Scan for the cell matching the given text and deliver its (x, y) coordinate at center. 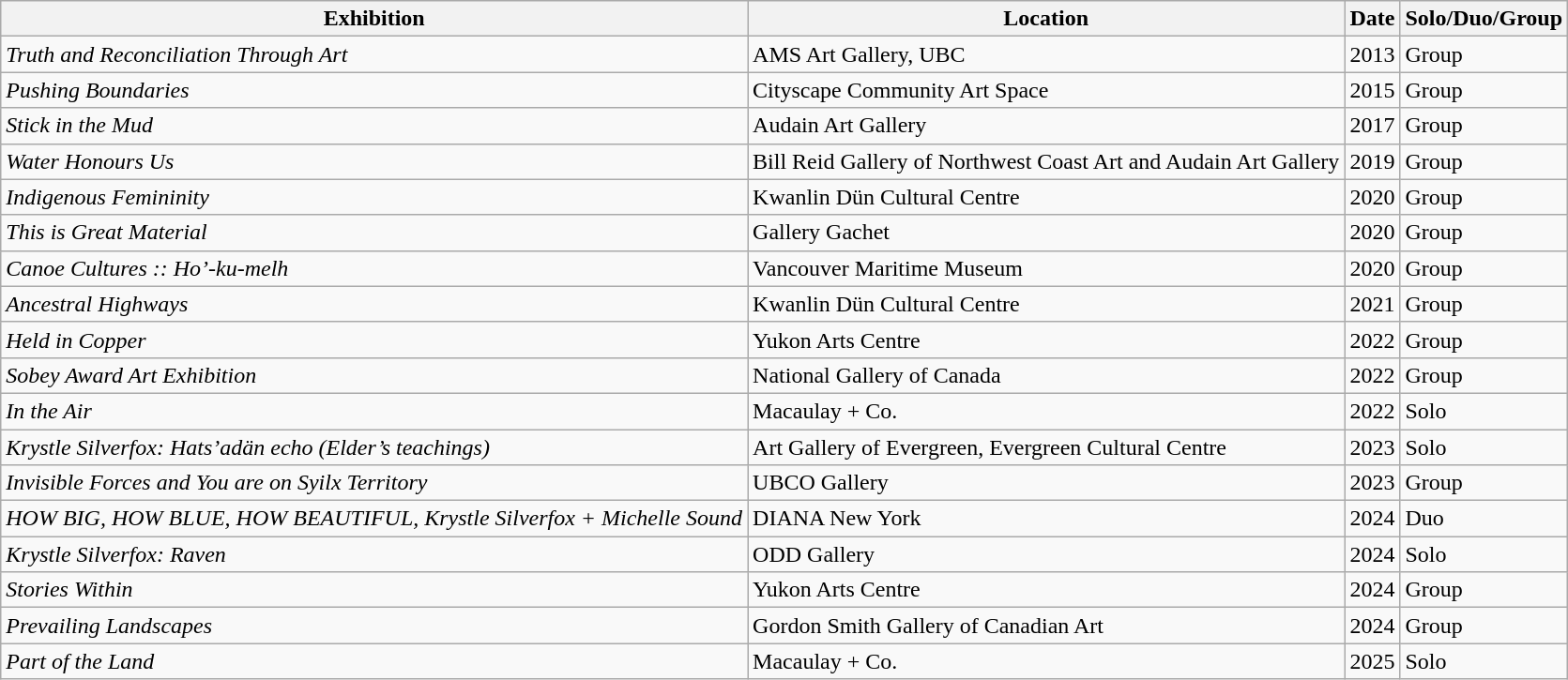
In the Air (374, 411)
Date (1372, 19)
Audain Art Gallery (1046, 126)
Truth and Reconciliation Through Art (374, 54)
This is Great Material (374, 233)
National Gallery of Canada (1046, 375)
Krystle Silverfox: Hats’adän echo (Elder’s teachings) (374, 447)
Stick in the Mud (374, 126)
Sobey Award Art Exhibition (374, 375)
Vancouver Maritime Museum (1046, 268)
ODD Gallery (1046, 554)
Krystle Silverfox: Raven (374, 554)
Indigenous Femininity (374, 197)
Invisible Forces and You are on Syilx Territory (374, 483)
2019 (1372, 161)
UBCO Gallery (1046, 483)
DIANA New York (1046, 519)
Water Honours Us (374, 161)
HOW BIG, HOW BLUE, HOW BEAUTIFUL, Krystle Silverfox + Michelle Sound (374, 519)
2013 (1372, 54)
Solo/Duo/Group (1484, 19)
Held in Copper (374, 340)
Stories Within (374, 590)
Gallery Gachet (1046, 233)
Exhibition (374, 19)
2015 (1372, 90)
Bill Reid Gallery of Northwest Coast Art and Audain Art Gallery (1046, 161)
Art Gallery of Evergreen, Evergreen Cultural Centre (1046, 447)
Prevailing Landscapes (374, 626)
2021 (1372, 304)
Cityscape Community Art Space (1046, 90)
Gordon Smith Gallery of Canadian Art (1046, 626)
AMS Art Gallery, UBC (1046, 54)
Canoe Cultures :: Ho’-ku-melh (374, 268)
Part of the Land (374, 661)
Duo (1484, 519)
2025 (1372, 661)
Location (1046, 19)
Pushing Boundaries (374, 90)
Ancestral Highways (374, 304)
2017 (1372, 126)
